Extract the [x, y] coordinate from the center of the cell holding the provided text.  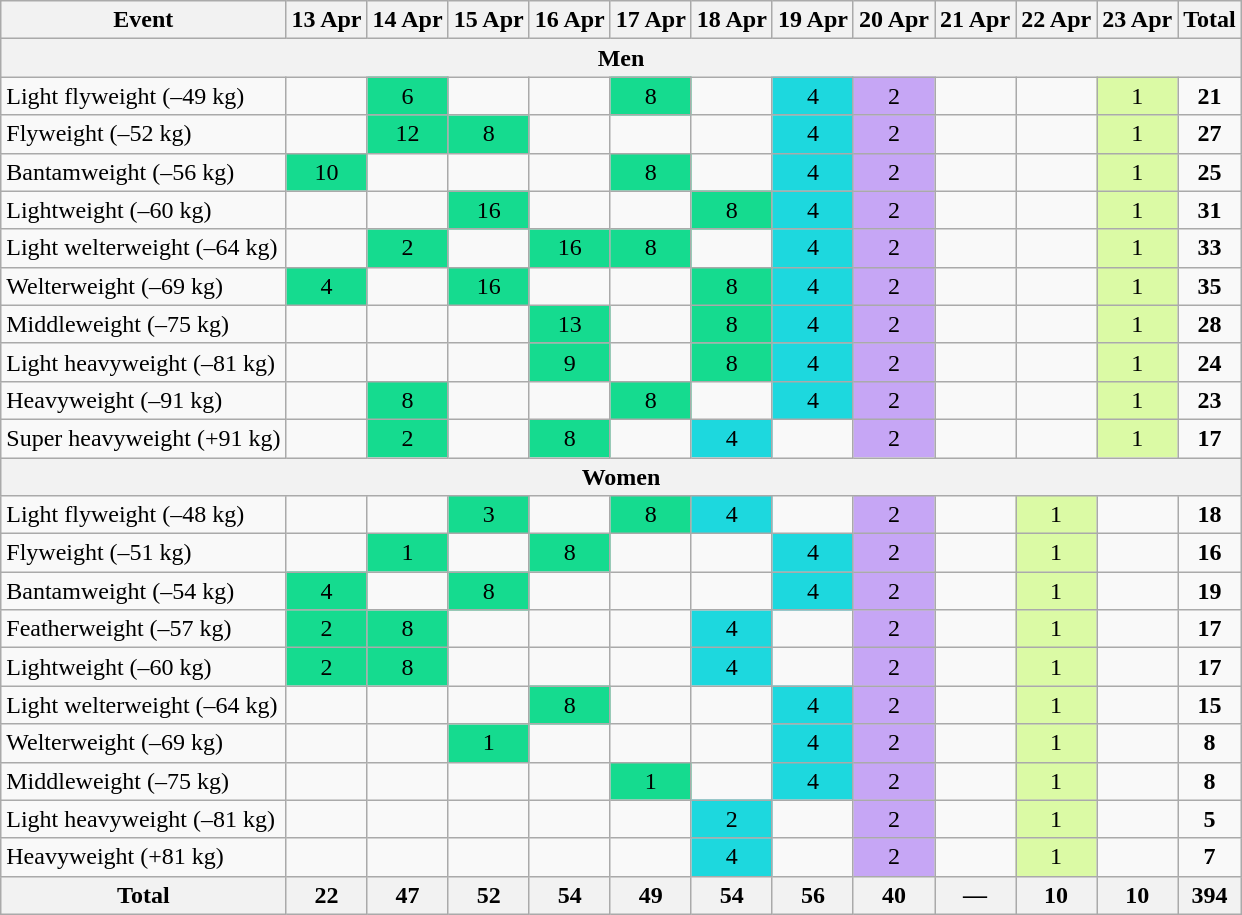
13 [570, 324]
Men [622, 58]
24 [1210, 362]
35 [1210, 286]
40 [894, 895]
394 [1210, 895]
31 [1210, 210]
Featherweight (–57 kg) [144, 629]
Women [622, 477]
14 Apr [408, 20]
21 Apr [976, 20]
23 [1210, 400]
9 [570, 362]
19 Apr [812, 20]
5 [1210, 819]
18 Apr [732, 20]
49 [650, 895]
18 [1210, 515]
Light flyweight (–49 kg) [144, 96]
17 Apr [650, 20]
22 [326, 895]
Light flyweight (–48 kg) [144, 515]
Bantamweight (–54 kg) [144, 591]
20 Apr [894, 20]
Heavyweight (–91 kg) [144, 400]
6 [408, 96]
13 Apr [326, 20]
3 [488, 515]
25 [1210, 172]
21 [1210, 96]
22 Apr [1056, 20]
Super heavyweight (+91 kg) [144, 438]
15 [1210, 705]
33 [1210, 248]
Event [144, 20]
56 [812, 895]
Heavyweight (+81 kg) [144, 857]
7 [1210, 857]
16 Apr [570, 20]
Flyweight (–52 kg) [144, 134]
Flyweight (–51 kg) [144, 553]
12 [408, 134]
15 Apr [488, 20]
28 [1210, 324]
23 Apr [1138, 20]
19 [1210, 591]
47 [408, 895]
52 [488, 895]
27 [1210, 134]
Bantamweight (–56 kg) [144, 172]
— [976, 895]
